Scan for the cell matching the given text and deliver its [X, Y] coordinate at center. 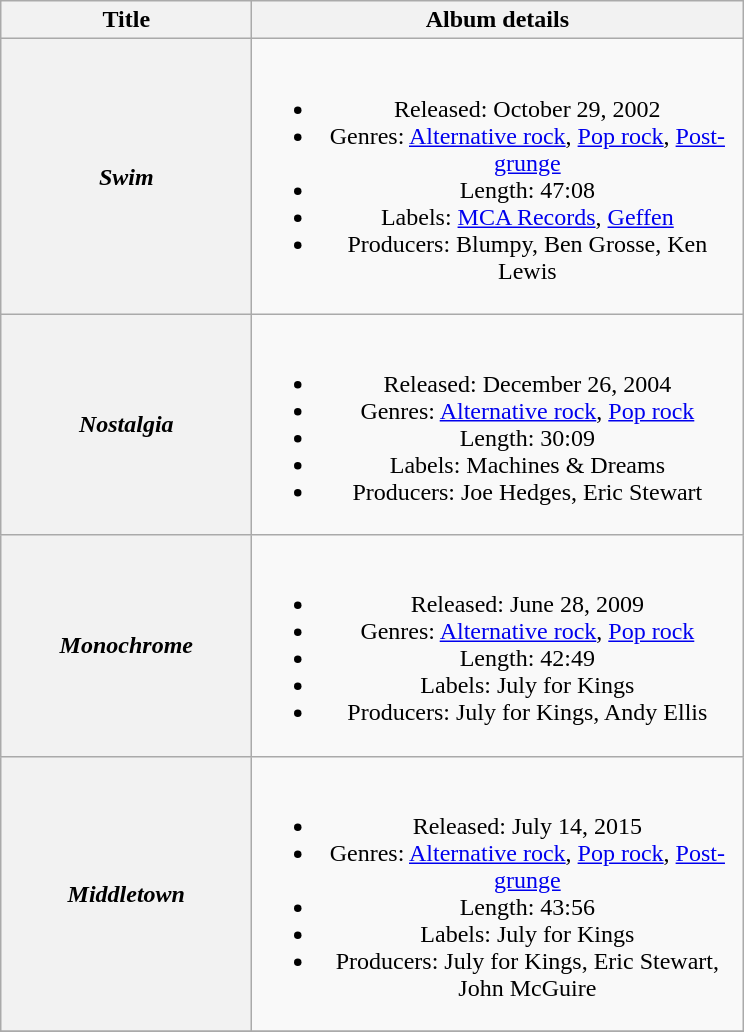
Nostalgia [126, 424]
Released: June 28, 2009Genres: Alternative rock, Pop rockLength: 42:49Labels: July for KingsProducers: July for Kings, Andy Ellis [498, 646]
Title [126, 20]
Swim [126, 176]
Monochrome [126, 646]
Album details [498, 20]
Middletown [126, 894]
Released: December 26, 2004Genres: Alternative rock, Pop rockLength: 30:09Labels: Machines & DreamsProducers: Joe Hedges, Eric Stewart [498, 424]
